Determine the (X, Y) coordinate at the center of the cell enclosing the given text.  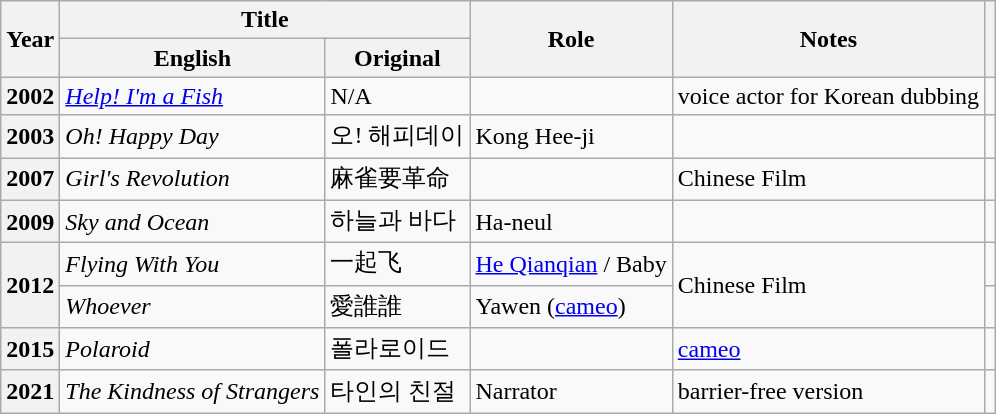
English (192, 58)
2021 (30, 392)
barrier-free version (828, 392)
Narrator (571, 392)
타인의 친절 (398, 392)
Oh! Happy Day (192, 136)
Yawen (cameo) (571, 306)
Sky and Ocean (192, 222)
2009 (30, 222)
The Kindness of Strangers (192, 392)
Ha-neul (571, 222)
Girl's Revolution (192, 180)
Flying With You (192, 264)
2012 (30, 286)
N/A (398, 96)
Year (30, 39)
2007 (30, 180)
voice actor for Korean dubbing (828, 96)
폴라로이드 (398, 350)
Whoever (192, 306)
麻雀要革命 (398, 180)
Original (398, 58)
2002 (30, 96)
Kong Hee-ji (571, 136)
오! 해피데이 (398, 136)
Help! I'm a Fish (192, 96)
Role (571, 39)
2003 (30, 136)
愛誰誰 (398, 306)
하늘과 바다 (398, 222)
一起飞 (398, 264)
Title (265, 20)
Polaroid (192, 350)
He Qianqian / Baby (571, 264)
Notes (828, 39)
2015 (30, 350)
cameo (828, 350)
